Provide the (x, y) coordinate of the cell's center where the given text is located.  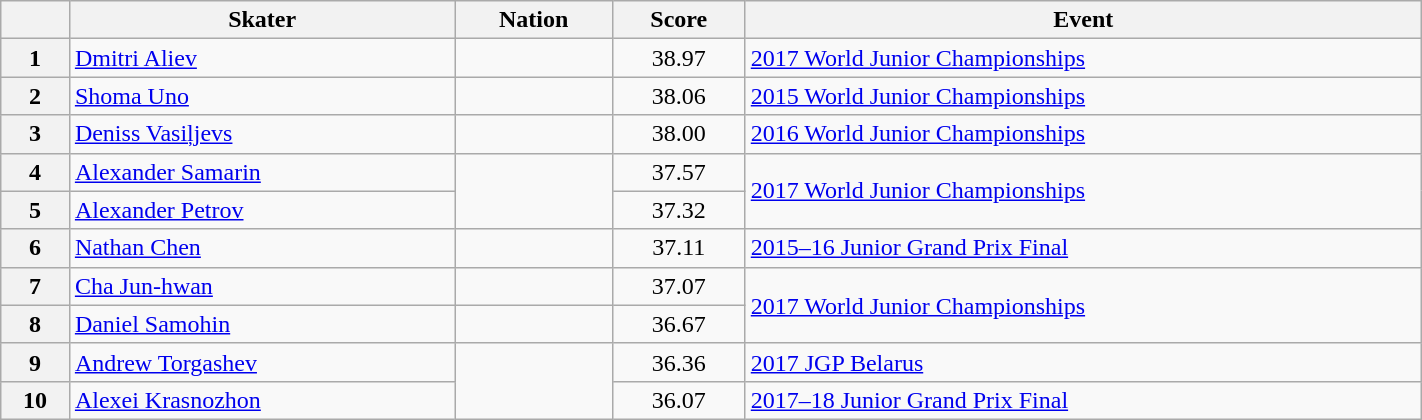
10 (36, 400)
Deniss Vasiļjevs (262, 134)
Alexei Krasnozhon (262, 400)
2017–18 Junior Grand Prix Final (1083, 400)
38.06 (678, 96)
Nation (534, 20)
Alexander Petrov (262, 210)
2015 World Junior Championships (1083, 96)
4 (36, 172)
38.00 (678, 134)
36.36 (678, 362)
9 (36, 362)
7 (36, 286)
37.11 (678, 248)
Event (1083, 20)
37.32 (678, 210)
Score (678, 20)
3 (36, 134)
36.67 (678, 324)
Andrew Torgashev (262, 362)
Skater (262, 20)
Shoma Uno (262, 96)
Daniel Samohin (262, 324)
2015–16 Junior Grand Prix Final (1083, 248)
1 (36, 58)
8 (36, 324)
Dmitri Aliev (262, 58)
37.07 (678, 286)
Nathan Chen (262, 248)
2016 World Junior Championships (1083, 134)
38.97 (678, 58)
Cha Jun-hwan (262, 286)
Alexander Samarin (262, 172)
2017 JGP Belarus (1083, 362)
6 (36, 248)
36.07 (678, 400)
37.57 (678, 172)
5 (36, 210)
2 (36, 96)
